For the text-containing cell, return its midpoint in (X, Y) coordinate format. 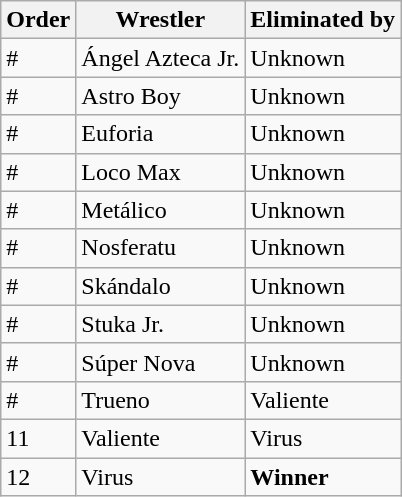
Astro Boy (160, 96)
Wrestler (160, 20)
12 (38, 477)
Súper Nova (160, 362)
Euforia (160, 134)
Loco Max (160, 172)
Nosferatu (160, 248)
Metálico (160, 210)
Stuka Jr. (160, 324)
Ángel Azteca Jr. (160, 58)
11 (38, 438)
Order (38, 20)
Winner (323, 477)
Eliminated by (323, 20)
Skándalo (160, 286)
Trueno (160, 400)
